Output the [x, y] coordinate of the center of the cell containing the given text.  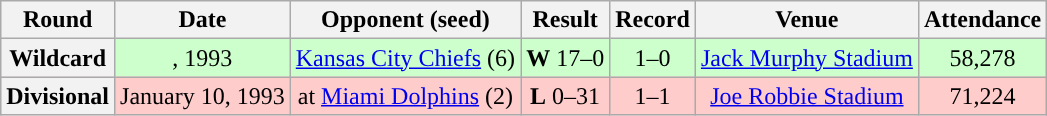
, 1993 [203, 58]
Result [566, 20]
1–1 [653, 96]
Record [653, 20]
Joe Robbie Stadium [806, 96]
Attendance [982, 20]
Jack Murphy Stadium [806, 58]
Date [203, 20]
71,224 [982, 96]
58,278 [982, 58]
W 17–0 [566, 58]
Kansas City Chiefs (6) [405, 58]
L 0–31 [566, 96]
January 10, 1993 [203, 96]
at Miami Dolphins (2) [405, 96]
1–0 [653, 58]
Divisional [58, 96]
Wildcard [58, 58]
Venue [806, 20]
Opponent (seed) [405, 20]
Round [58, 20]
